Capture the cell that displays the provided text and extract its [X, Y] central coordinate. 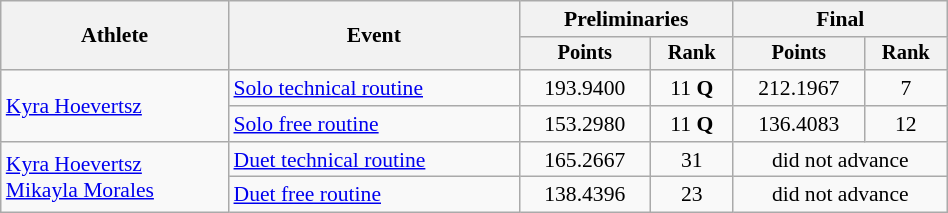
31 [692, 160]
153.2980 [584, 124]
Preliminaries [626, 19]
Event [374, 36]
193.9400 [584, 88]
Athlete [115, 36]
Solo technical routine [374, 88]
212.1967 [798, 88]
Solo free routine [374, 124]
165.2667 [584, 160]
Final [840, 19]
Duet free routine [374, 195]
Duet technical routine [374, 160]
23 [692, 195]
138.4396 [584, 195]
Kyra Hoevertsz [115, 106]
12 [906, 124]
7 [906, 88]
136.4083 [798, 124]
Kyra Hoevertsz Mikayla Morales [115, 178]
